Return the (x, y) coordinate for the center point of the cell that contains the specified text.  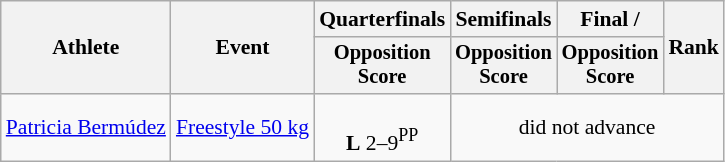
Patricia Bermúdez (86, 128)
Rank (694, 48)
Event (242, 48)
Quarterfinals (382, 19)
did not advance (587, 128)
Freestyle 50 kg (242, 128)
L 2–9PP (382, 128)
Final / (610, 19)
Semifinals (504, 19)
Athlete (86, 48)
